Pinpoint the cell where the given text exists, returning its [X, Y] midpoint coordinate. 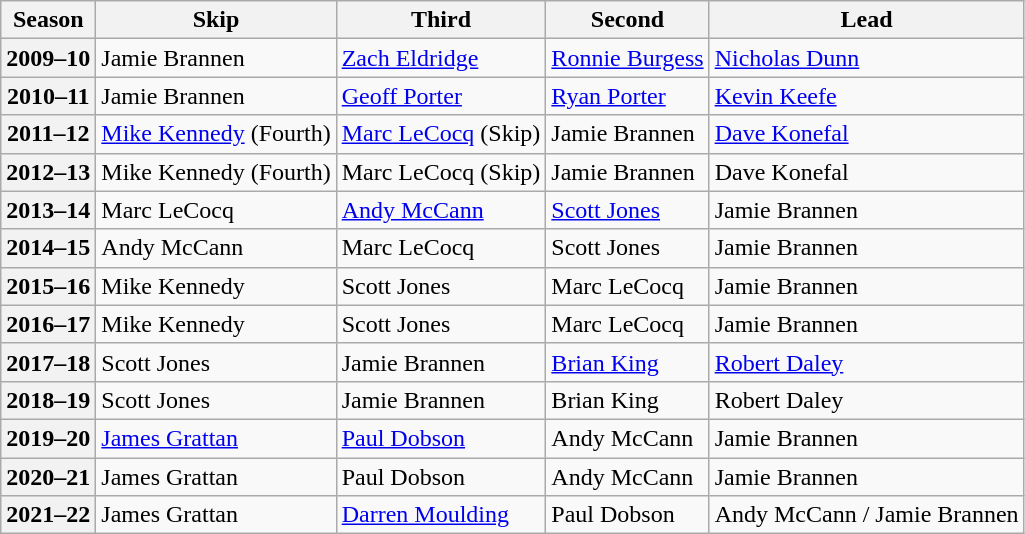
Season [48, 20]
2011–12 [48, 134]
Second [628, 20]
2009–10 [48, 58]
2012–13 [48, 172]
2013–14 [48, 210]
2015–16 [48, 286]
Ryan Porter [628, 96]
2014–15 [48, 248]
Kevin Keefe [866, 96]
2021–22 [48, 515]
Lead [866, 20]
Third [441, 20]
Darren Moulding [441, 515]
2018–19 [48, 400]
2019–20 [48, 438]
Zach Eldridge [441, 58]
Ronnie Burgess [628, 58]
2017–18 [48, 362]
Nicholas Dunn [866, 58]
2010–11 [48, 96]
2020–21 [48, 477]
Geoff Porter [441, 96]
Skip [216, 20]
2016–17 [48, 324]
Andy McCann / Jamie Brannen [866, 515]
